Pinpoint the cell where the given text exists, returning its (x, y) midpoint coordinate. 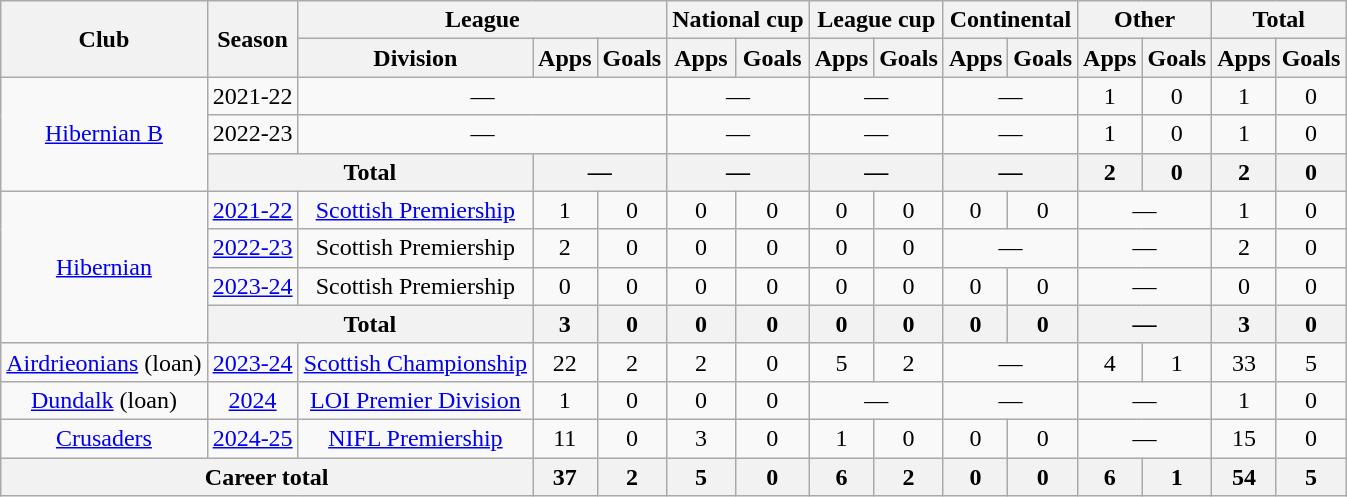
National cup (738, 20)
54 (1244, 477)
15 (1244, 438)
Other (1145, 20)
Club (104, 39)
Continental (1010, 20)
Season (252, 39)
Career total (267, 477)
Division (415, 58)
League (482, 20)
NIFL Premiership (415, 438)
Hibernian (104, 267)
League cup (876, 20)
Hibernian B (104, 134)
22 (565, 362)
Crusaders (104, 438)
Dundalk (loan) (104, 400)
2024 (252, 400)
11 (565, 438)
LOI Premier Division (415, 400)
Airdrieonians (loan) (104, 362)
37 (565, 477)
4 (1110, 362)
33 (1244, 362)
Scottish Championship (415, 362)
2024-25 (252, 438)
